Return the [X, Y] coordinate for the center point of the cell that contains the specified text.  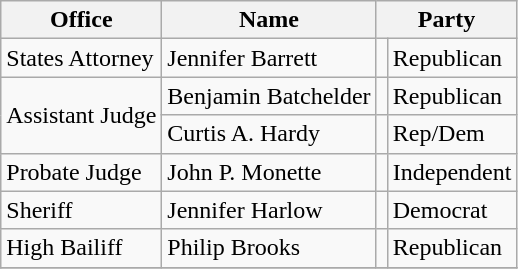
John P. Monette [269, 172]
Sheriff [82, 210]
Party [446, 20]
Independent [452, 172]
Probate Judge [82, 172]
Rep/Dem [452, 134]
Curtis A. Hardy [269, 134]
Democrat [452, 210]
Office [82, 20]
Jennifer Barrett [269, 58]
Assistant Judge [82, 115]
States Attorney [82, 58]
Name [269, 20]
Jennifer Harlow [269, 210]
Benjamin Batchelder [269, 96]
Philip Brooks [269, 248]
High Bailiff [82, 248]
